From the cell containing the given text, extract its center point as (x, y) coordinate. 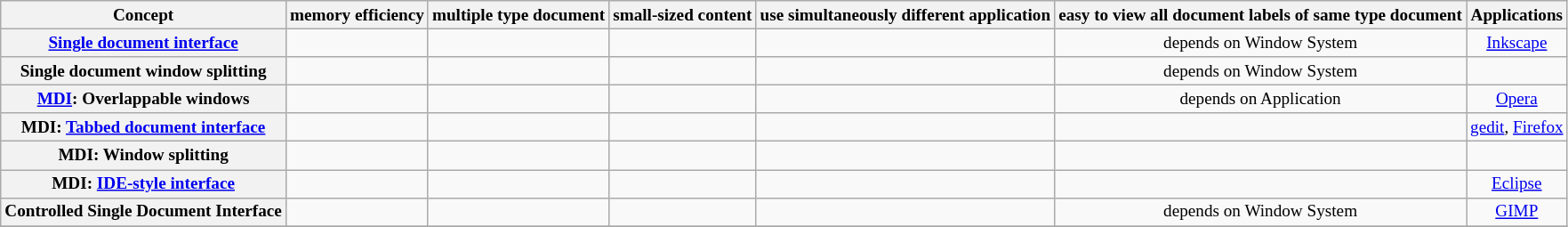
use simultaneously different application (905, 15)
memory efficiency (357, 15)
Controlled Single Document Interface (144, 212)
GIMP (1516, 212)
Single document interface (144, 43)
multiple type document (518, 15)
Single document window splitting (144, 71)
MDI: IDE-style interface (144, 183)
easy to view all document labels of same type document (1261, 15)
Applications (1516, 15)
gedit, Firefox (1516, 127)
MDI: Tabbed document interface (144, 127)
MDI: Window splitting (144, 156)
MDI: Overlappable windows (144, 99)
depends on Application (1261, 99)
Inkscape (1516, 43)
Concept (144, 15)
Eclipse (1516, 183)
Opera (1516, 99)
small-sized content (683, 15)
